For the text-containing cell, return its midpoint in (x, y) coordinate format. 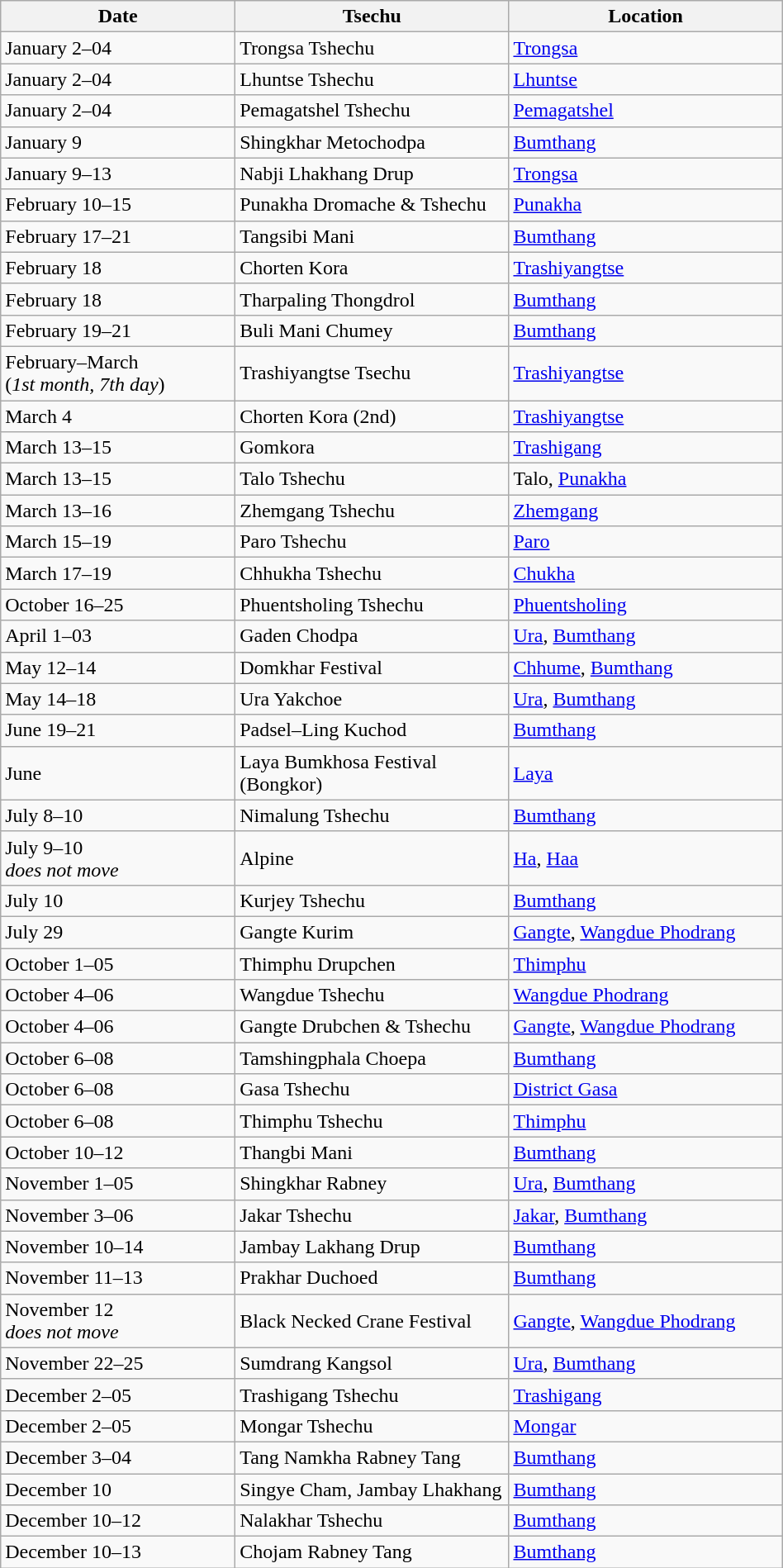
Tamshingphala Choepa (372, 1058)
Nimalung Tshechu (372, 815)
December 10–13 (118, 1552)
Shingkhar Metochodpa (372, 142)
Laya (646, 773)
Nabji Lhakhang Drup (372, 173)
February–March(1st month, 7th day) (118, 373)
Padsel–Ling Kuchod (372, 730)
Chojam Rabney Tang (372, 1552)
Mongar Tshechu (372, 1426)
July 8–10 (118, 815)
Gangte Drubchen & Tshechu (372, 1027)
July 9–10does not move (118, 858)
October 16–25 (118, 605)
Ura Yakchoe (372, 699)
March 13–16 (118, 511)
Chhume, Bumthang (646, 668)
Thimphu Drupchen (372, 964)
July 29 (118, 932)
Thangbi Mani (372, 1152)
Paro Tshechu (372, 542)
Zhemgang Tshechu (372, 511)
District Gasa (646, 1090)
Talo Tshechu (372, 479)
November 1–05 (118, 1184)
March 4 (118, 416)
Date (118, 17)
Trashigang Tshechu (372, 1395)
Tangsibi Mani (372, 236)
Gangte Kurim (372, 932)
Chorten Kora (2nd) (372, 416)
Phuentsholing (646, 605)
Punakha Dromache & Tshechu (372, 205)
Jambay Lakhang Drup (372, 1247)
January 9 (118, 142)
November 22–25 (118, 1363)
January 9–13 (118, 173)
February 17–21 (118, 236)
November 12does not move (118, 1320)
Chorten Kora (372, 268)
Ha, Haa (646, 858)
Trongsa Tshechu (372, 48)
Punakha (646, 205)
Buli Mani Chumey (372, 330)
Chukha (646, 573)
Prakhar Duchoed (372, 1278)
Tang Namkha Rabney Tang (372, 1457)
Laya Bumkhosa Festival (Bongkor) (372, 773)
Pemagatshel Tshechu (372, 111)
March 15–19 (118, 542)
Talo, Punakha (646, 479)
Domkhar Festival (372, 668)
Zhemgang (646, 511)
Lhuntse Tshechu (372, 79)
Trashiyangtse Tsechu (372, 373)
November 3–06 (118, 1215)
Kurjey Tshechu (372, 900)
December 3–04 (118, 1457)
Location (646, 17)
October 10–12 (118, 1152)
November 11–13 (118, 1278)
February 19–21 (118, 330)
March 17–19 (118, 573)
Tharpaling Thongdrol (372, 299)
October 1–05 (118, 964)
November 10–14 (118, 1247)
Nalakhar Tshechu (372, 1521)
Jakar Tshechu (372, 1215)
Chhukha Tshechu (372, 573)
June (118, 773)
Lhuntse (646, 79)
Shingkhar Rabney (372, 1184)
Pemagatshel (646, 111)
Black Necked Crane Festival (372, 1320)
Gaden Chodpa (372, 636)
Tsechu (372, 17)
Wangdue Phodrang (646, 995)
Sumdrang Kangsol (372, 1363)
July 10 (118, 900)
April 1–03 (118, 636)
Wangdue Tshechu (372, 995)
Phuentsholing Tshechu (372, 605)
Jakar, Bumthang (646, 1215)
December 10–12 (118, 1521)
Gomkora (372, 448)
Alpine (372, 858)
February 10–15 (118, 205)
December 10 (118, 1490)
June 19–21 (118, 730)
Singye Cham, Jambay Lhakhang (372, 1490)
Thimphu Tshechu (372, 1121)
Paro (646, 542)
May 12–14 (118, 668)
Mongar (646, 1426)
Gasa Tshechu (372, 1090)
May 14–18 (118, 699)
